Return the (x, y) coordinate for the center point of the cell that contains the specified text.  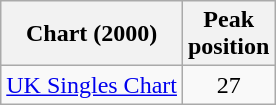
UK Singles Chart (92, 85)
Chart (2000) (92, 34)
Peakposition (228, 34)
27 (228, 85)
